Pinpoint the cell where the given text exists, returning its [X, Y] midpoint coordinate. 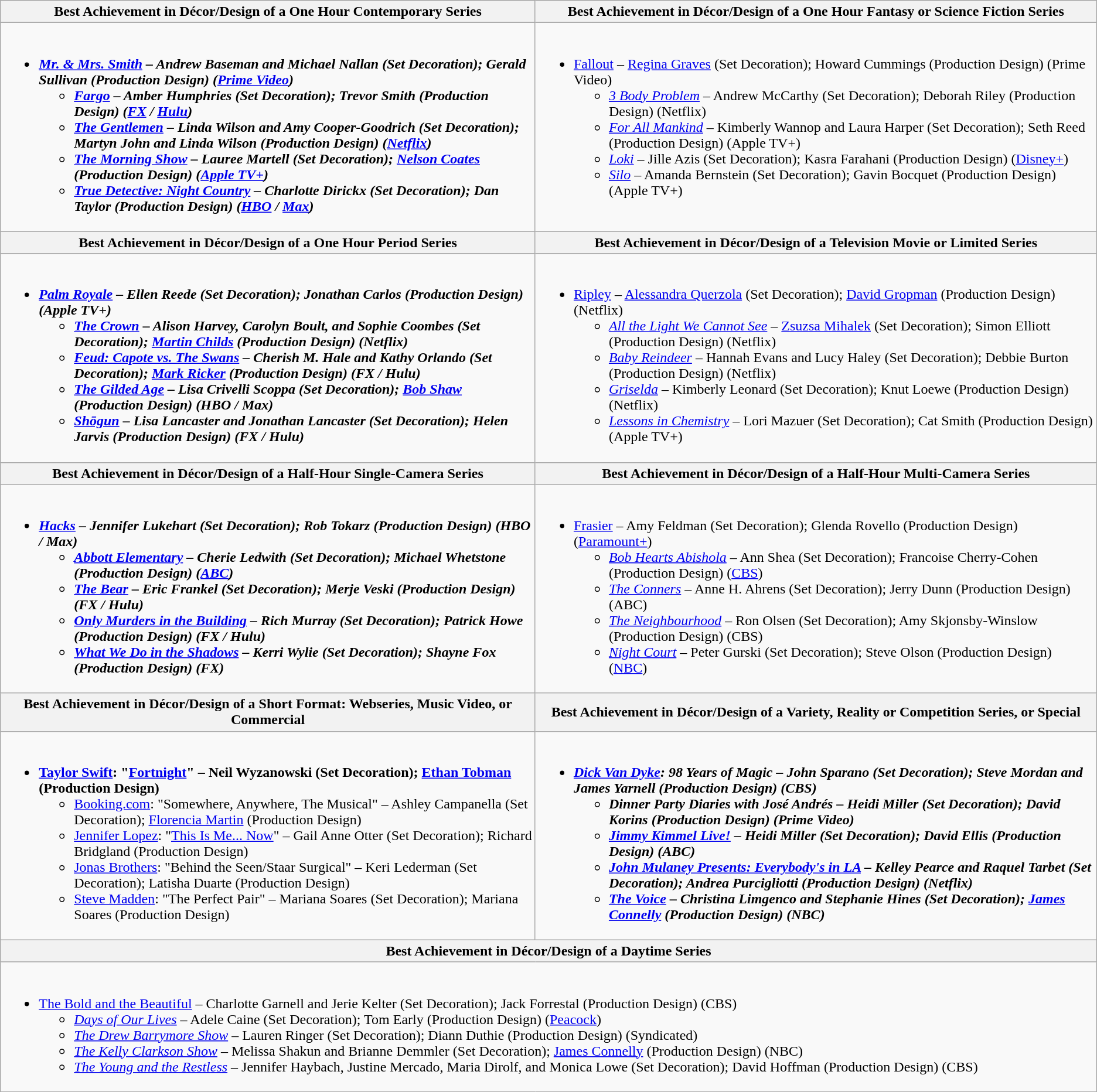
Best Achievement in Décor/Design of a Half-Hour Single-Camera Series [268, 473]
Best Achievement in Décor/Design of a One Hour Fantasy or Science Fiction Series [816, 12]
Best Achievement in Décor/Design of a Television Movie or Limited Series [816, 243]
Best Achievement in Décor/Design of a Variety, Reality or Competition Series, or Special [816, 712]
Best Achievement in Décor/Design of a Half-Hour Multi-Camera Series [816, 473]
Best Achievement in Décor/Design of a Short Format: Webseries, Music Video, or Commercial [268, 712]
Best Achievement in Décor/Design of a One Hour Period Series [268, 243]
Best Achievement in Décor/Design of a Daytime Series [548, 951]
Best Achievement in Décor/Design of a One Hour Contemporary Series [268, 12]
